Return the [x, y] coordinate for the center point of the cell that contains the specified text.  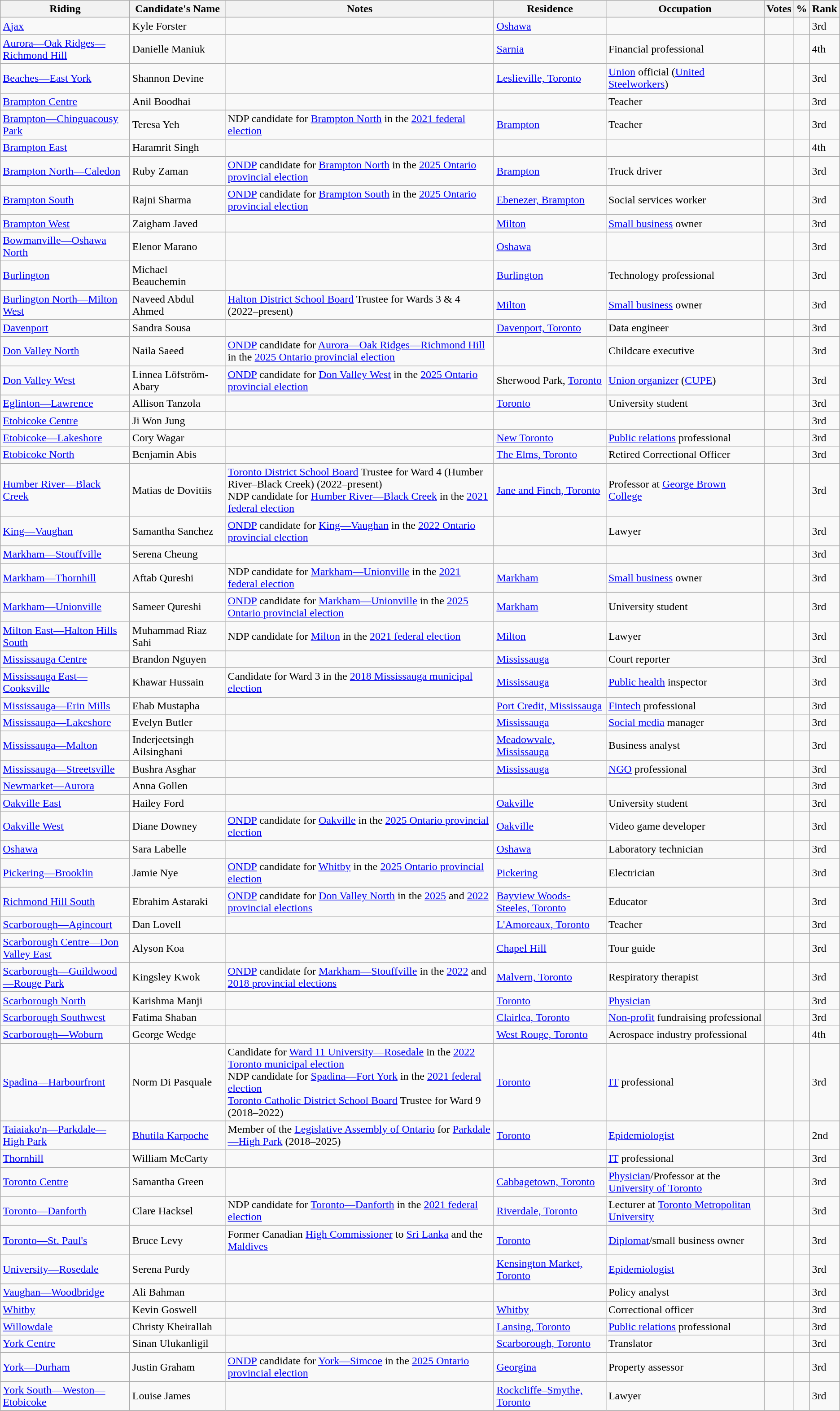
Scarborough—Agincourt [66, 925]
Etobicoke North [66, 455]
Danielle Maniuk [178, 49]
Milton East—Halton Hills South [66, 636]
Kyle Forster [178, 26]
Shannon Devine [178, 78]
NDP candidate for Brampton North in the 2021 federal election [360, 125]
Policy analyst [685, 1292]
Norm Di Pasquale [178, 1082]
ONDP candidate for Brampton South in the 2025 Ontario provincial election [360, 200]
Sara Labelle [178, 849]
Video game developer [685, 826]
Ebrahim Astaraki [178, 901]
Matias de Dovitiis [178, 490]
Louise James [178, 1396]
L'Amoreaux, Toronto [550, 925]
Etobicoke Centre [66, 421]
Richmond Hill South [66, 901]
Serena Purdy [178, 1270]
Rajni Sharma [178, 200]
Sinan Ulukanligil [178, 1344]
Brampton West [66, 223]
Translator [685, 1344]
ONDP candidate for Markham—Stouffville in the 2022 and 2018 provincial elections [360, 977]
Toronto—Danforth [66, 1211]
York Centre [66, 1344]
Sarnia [550, 49]
Port Credit, Mississauga [550, 705]
Business analyst [685, 746]
Jane and Finch, Toronto [550, 490]
Pickering—Brooklin [66, 873]
Aerospace industry professional [685, 1034]
Diane Downey [178, 826]
Spadina—Harbourfront [66, 1082]
Public health inspector [685, 682]
ONDP candidate for Don Valley North in the 2025 and 2022 provincial elections [360, 901]
Ajax [66, 26]
Benjamin Abis [178, 455]
King—Vaughan [66, 532]
Mississauga Centre [66, 659]
Bayview Woods-Steeles, Toronto [550, 901]
ONDP candidate for Brampton North in the 2025 Ontario provincial election [360, 171]
Lansing, Toronto [550, 1327]
Union official (United Steelworkers) [685, 78]
Don Valley West [66, 381]
Alyson Koa [178, 948]
Mississauga—Erin Mills [66, 705]
ONDP candidate for Markham—Unionville in the 2025 Ontario provincial election [360, 607]
Serena Cheung [178, 554]
Teresa Yeh [178, 125]
Pickering [550, 873]
Truck driver [685, 171]
Dan Lovell [178, 925]
Childcare executive [685, 351]
Oakville East [66, 803]
Respiratory therapist [685, 977]
Lecturer at Toronto Metropolitan University [685, 1211]
Davenport [66, 328]
Markham—Unionville [66, 607]
Data engineer [685, 328]
Professor at George Brown College [685, 490]
Humber River—Black Creek [66, 490]
Clare Hacksel [178, 1211]
Tour guide [685, 948]
Riding [66, 9]
Notes [360, 9]
Thornhill [66, 1159]
Bushra Asghar [178, 769]
Meadowvale, Mississauga [550, 746]
ONDP candidate for King—Vaughan in the 2022 Ontario provincial election [360, 532]
Union organizer (CUPE) [685, 381]
Linnea Löfström-Abary [178, 381]
The Elms, Toronto [550, 455]
Occupation [685, 9]
Sherwood Park, Toronto [550, 381]
Social services worker [685, 200]
Brampton East [66, 148]
York South—Weston—Etobicoke [66, 1396]
Diplomat/small business owner [685, 1240]
Brampton North—Caledon [66, 171]
Residence [550, 9]
Newmarket—Aurora [66, 786]
Allison Tanzola [178, 404]
Scarborough, Toronto [550, 1344]
William McCarty [178, 1159]
Inderjeetsingh Ailsinghani [178, 746]
Malvern, Toronto [550, 977]
2nd [825, 1136]
NGO professional [685, 769]
Bhutila Karpoche [178, 1136]
Haramrit Singh [178, 148]
Mississauga—Lakeshore [66, 723]
ONDP candidate for Aurora—Oak Ridges—Richmond Hill in the 2025 Ontario provincial election [360, 351]
Naila Saeed [178, 351]
Beaches—East York [66, 78]
NDP candidate for Toronto—Danforth in the 2021 federal election [360, 1211]
Aurora—Oak Ridges—Richmond Hill [66, 49]
Ali Bahman [178, 1292]
Willowdale [66, 1327]
York—Durham [66, 1367]
Votes [779, 9]
Physician/Professor at the University of Toronto [685, 1182]
Markham—Thornhill [66, 577]
Ruby Zaman [178, 171]
Scarborough Southwest [66, 1017]
Brampton—Chinguacousy Park [66, 125]
Khawar Hussain [178, 682]
Sandra Sousa [178, 328]
Scarborough Centre—Don Valley East [66, 948]
Mississauga East—Cooksville [66, 682]
Kensington Market, Toronto [550, 1270]
Kevin Goswell [178, 1310]
Georgina [550, 1367]
Anna Gollen [178, 786]
Property assessor [685, 1367]
ONDP candidate for York—Simcoe in the 2025 Ontario provincial election [360, 1367]
University—Rosedale [66, 1270]
Former Canadian High Commissioner to Sri Lanka and the Maldives [360, 1240]
Laboratory technician [685, 849]
Mississauga—Streetsville [66, 769]
Naveed Abdul Ahmed [178, 304]
Toronto Centre [66, 1182]
Muhammad Riaz Sahi [178, 636]
Elenor Marano [178, 246]
Scarborough—Guildwood—Rouge Park [66, 977]
Ebenezer, Brampton [550, 200]
Taiaiako'n—Parkdale—High Park [66, 1136]
Scarborough—Woburn [66, 1034]
Cory Wagar [178, 438]
Zaigham Javed [178, 223]
Physician [685, 1000]
Ji Won Jung [178, 421]
Bruce Levy [178, 1240]
Samantha Sanchez [178, 532]
Ehab Mustapha [178, 705]
% [801, 9]
Electrician [685, 873]
Davenport, Toronto [550, 328]
Anil Boodhai [178, 101]
Rockcliffe–Smythe, Toronto [550, 1396]
Etobicoke—Lakeshore [66, 438]
Michael Beauchemin [178, 276]
Member of the Legislative Assembly of Ontario for Parkdale—High Park (2018–2025) [360, 1136]
Technology professional [685, 276]
ONDP candidate for Oakville in the 2025 Ontario provincial election [360, 826]
Cabbagetown, Toronto [550, 1182]
Social media manager [685, 723]
Educator [685, 901]
Jamie Nye [178, 873]
Oakville West [66, 826]
Aftab Qureshi [178, 577]
Candidate's Name [178, 9]
Fatima Shaban [178, 1017]
Riverdale, Toronto [550, 1211]
Kingsley Kwok [178, 977]
Evelyn Butler [178, 723]
Chapel Hill [550, 948]
Fintech professional [685, 705]
NDP candidate for Markham—Unionville in the 2021 federal election [360, 577]
Brandon Nguyen [178, 659]
Hailey Ford [178, 803]
Correctional officer [685, 1310]
Non-profit fundraising professional [685, 1017]
West Rouge, Toronto [550, 1034]
Brampton South [66, 200]
Leslieville, Toronto [550, 78]
Rank [825, 9]
ONDP candidate for Whitby in the 2025 Ontario provincial election [360, 873]
Vaughan—Woodbridge [66, 1292]
Karishma Manji [178, 1000]
Financial professional [685, 49]
George Wedge [178, 1034]
NDP candidate for Milton in the 2021 federal election [360, 636]
Samantha Green [178, 1182]
Retired Correctional Officer [685, 455]
Mississauga—Malton [66, 746]
Scarborough North [66, 1000]
Halton District School Board Trustee for Wards 3 & 4 (2022–present) [360, 304]
Markham—Stouffville [66, 554]
Burlington North—Milton West [66, 304]
Brampton Centre [66, 101]
Bowmanville—Oshawa North [66, 246]
Don Valley North [66, 351]
Justin Graham [178, 1367]
Toronto—St. Paul's [66, 1240]
Christy Kheirallah [178, 1327]
Eglinton—Lawrence [66, 404]
Candidate for Ward 3 in the 2018 Mississauga municipal election [360, 682]
Court reporter [685, 659]
New Toronto [550, 438]
Sameer Qureshi [178, 607]
ONDP candidate for Don Valley West in the 2025 Ontario provincial election [360, 381]
Clairlea, Toronto [550, 1017]
